Return (X, Y) of the center of cell containing provided text 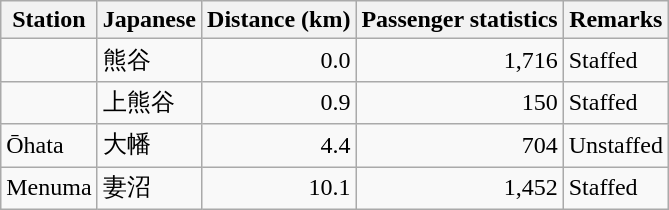
1,716 (460, 60)
大幡 (149, 146)
0.0 (279, 60)
1,452 (460, 188)
Remarks (616, 20)
150 (460, 102)
妻沼 (149, 188)
10.1 (279, 188)
Passenger statistics (460, 20)
Ōhata (49, 146)
上熊谷 (149, 102)
4.4 (279, 146)
Station (49, 20)
704 (460, 146)
Japanese (149, 20)
Unstaffed (616, 146)
Menuma (49, 188)
Distance (km) (279, 20)
熊谷 (149, 60)
0.9 (279, 102)
